From the cell containing the given text, extract its center point as [x, y] coordinate. 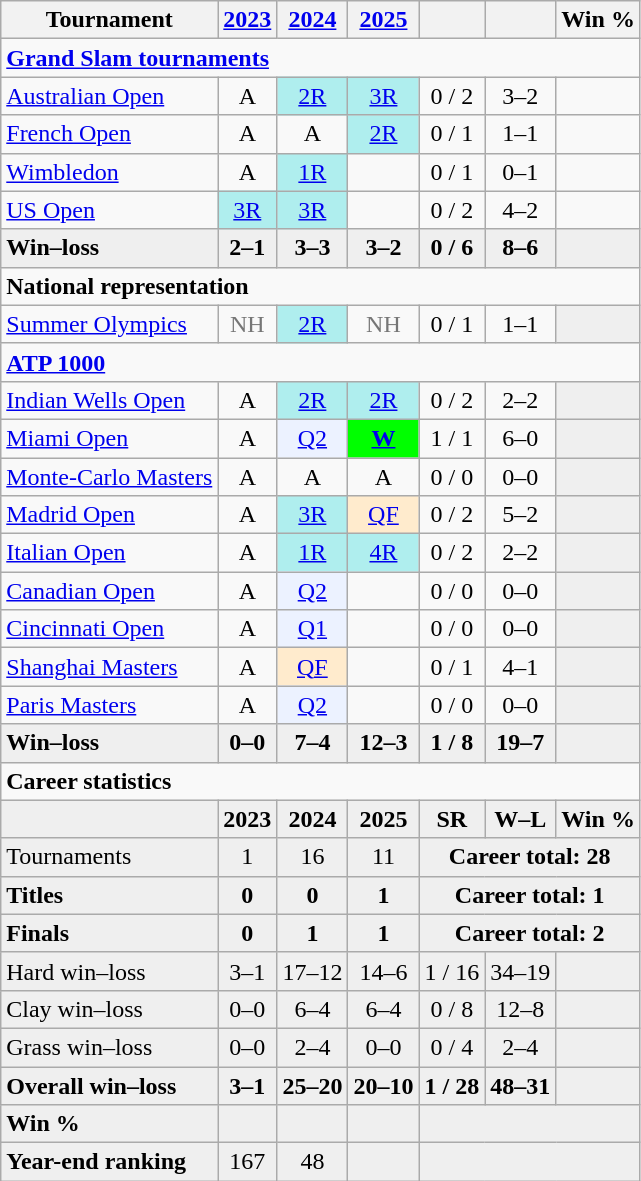
5–2 [520, 515]
1 / 16 [452, 971]
US Open [110, 210]
167 [248, 1162]
Wimbledon [110, 172]
French Open [110, 134]
Italian Open [110, 553]
SR [452, 819]
Grass win–loss [110, 1047]
8–6 [520, 248]
0 / 4 [452, 1047]
Finals [110, 933]
4–1 [520, 667]
19–7 [520, 743]
Paris Masters [110, 705]
Career total: 28 [530, 857]
Clay win–loss [110, 1009]
Monte-Carlo Masters [110, 477]
W–L [520, 819]
Career total: 1 [530, 895]
6–0 [520, 438]
W [384, 438]
20–10 [384, 1085]
Year-end ranking [110, 1162]
Summer Olympics [110, 324]
Miami Open [110, 438]
Career statistics [321, 781]
ATP 1000 [321, 362]
14–6 [384, 971]
17–12 [312, 971]
48 [312, 1162]
Shanghai Masters [110, 667]
34–19 [520, 971]
4–2 [520, 210]
1 / 28 [452, 1085]
3–3 [312, 248]
Tournaments [110, 857]
0 / 8 [452, 1009]
Canadian Open [110, 591]
12–8 [520, 1009]
Tournament [110, 20]
Madrid Open [110, 515]
Titles [110, 895]
Career total: 2 [530, 933]
16 [312, 857]
2–1 [248, 248]
Q1 [312, 629]
National representation [321, 286]
Hard win–loss [110, 971]
11 [384, 857]
7–4 [312, 743]
4R [384, 553]
Overall win–loss [110, 1085]
0 / 6 [452, 248]
1 / 8 [452, 743]
25–20 [312, 1085]
0–1 [520, 172]
1 / 1 [452, 438]
Grand Slam tournaments [321, 58]
Indian Wells Open [110, 400]
12–3 [384, 743]
48–31 [520, 1085]
Cincinnati Open [110, 629]
Australian Open [110, 96]
